Locate the cell with the specified text and output its [X, Y] center coordinate. 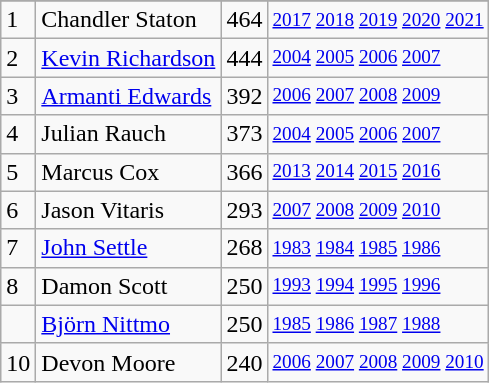
268 [244, 248]
Kevin Richardson [128, 58]
8 [18, 286]
7 [18, 248]
2 [18, 58]
366 [244, 172]
1985 1986 1987 1988 [378, 324]
2017 2018 2019 2020 2021 [378, 20]
Damon Scott [128, 286]
464 [244, 20]
10 [18, 362]
444 [244, 58]
293 [244, 210]
240 [244, 362]
1 [18, 20]
2013 2014 2015 2016 [378, 172]
John Settle [128, 248]
Marcus Cox [128, 172]
4 [18, 134]
Jason Vitaris [128, 210]
3 [18, 96]
6 [18, 210]
373 [244, 134]
2006 2007 2008 2009 [378, 96]
1993 1994 1995 1996 [378, 286]
2007 2008 2009 2010 [378, 210]
Devon Moore [128, 362]
392 [244, 96]
Björn Nittmo [128, 324]
Julian Rauch [128, 134]
Armanti Edwards [128, 96]
Chandler Staton [128, 20]
1983 1984 1985 1986 [378, 248]
5 [18, 172]
2006 2007 2008 2009 2010 [378, 362]
